Return the [x, y] coordinate for the center point of the cell that contains the specified text.  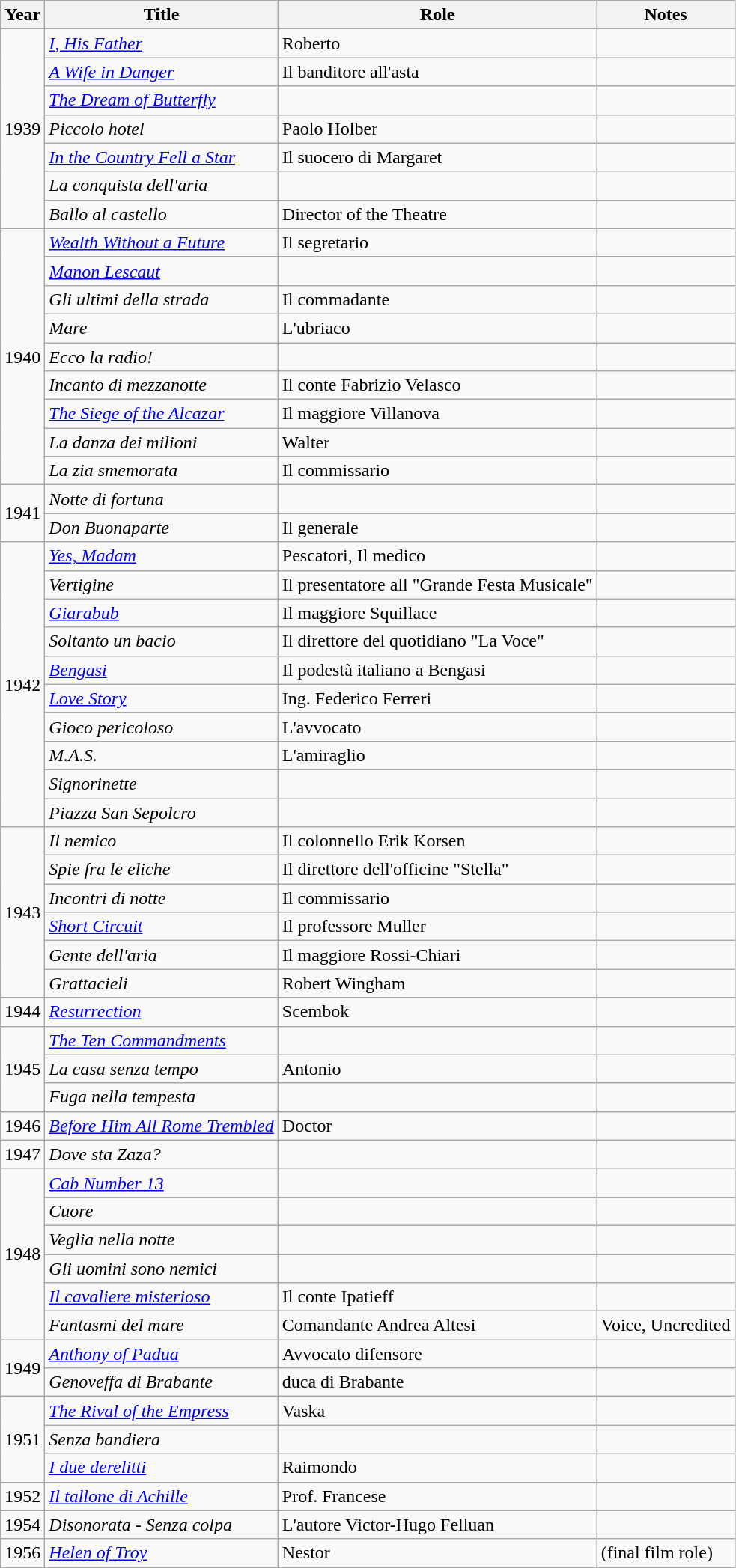
Il tallone di Achille [162, 1496]
Il generale [437, 528]
1942 [22, 684]
The Dream of Butterfly [162, 100]
Il maggiore Rossi-Chiari [437, 955]
Title [162, 15]
Manon Lescaut [162, 271]
Gli uomini sono nemici [162, 1269]
1947 [22, 1154]
Fuga nella tempesta [162, 1097]
Gente dell'aria [162, 955]
Piccolo hotel [162, 129]
Helen of Troy [162, 1553]
The Rival of the Empress [162, 1411]
Walter [437, 442]
Il banditore all'asta [437, 72]
Wealth Without a Future [162, 242]
Notes [666, 15]
1940 [22, 356]
Avvocato difensore [437, 1354]
M.A.S. [162, 755]
Il suocero di Margaret [437, 157]
Robert Wingham [437, 983]
Spie fra le eliche [162, 870]
Gli ultimi della strada [162, 299]
Mare [162, 328]
Nestor [437, 1553]
Incanto di mezzanotte [162, 385]
Il commadante [437, 299]
La casa senza tempo [162, 1069]
I, His Father [162, 43]
Il segretario [437, 242]
Genoveffa di Brabante [162, 1382]
Il direttore del quotidiano "La Voce" [437, 641]
La zia smemorata [162, 471]
Il cavaliere misterioso [162, 1297]
La danza dei milioni [162, 442]
Doctor [437, 1126]
Il conte Fabrizio Velasco [437, 385]
1954 [22, 1525]
L'ubriaco [437, 328]
1941 [22, 513]
Giarabub [162, 613]
I due derelitti [162, 1468]
1951 [22, 1439]
Prof. Francese [437, 1496]
1939 [22, 129]
Il maggiore Squillace [437, 613]
Il presentatore all "Grande Festa Musicale" [437, 585]
Ballo al castello [162, 214]
1943 [22, 912]
Il podestà italiano a Bengasi [437, 670]
duca di Brabante [437, 1382]
L'autore Victor-Hugo Felluan [437, 1525]
Ing. Federico Ferreri [437, 698]
Scembok [437, 1012]
Fantasmi del mare [162, 1326]
Vaska [437, 1411]
Comandante Andrea Altesi [437, 1326]
L'amiraglio [437, 755]
1945 [22, 1069]
Voice, Uncredited [666, 1326]
Piazza San Sepolcro [162, 812]
Roberto [437, 43]
L'avvocato [437, 727]
Dove sta Zaza? [162, 1154]
Cab Number 13 [162, 1183]
Bengasi [162, 670]
Director of the Theatre [437, 214]
Pescatori, Il medico [437, 556]
Grattacieli [162, 983]
Don Buonaparte [162, 528]
Soltanto un bacio [162, 641]
Veglia nella notte [162, 1239]
Short Circuit [162, 927]
Raimondo [437, 1468]
1952 [22, 1496]
Antonio [437, 1069]
Yes, Madam [162, 556]
Paolo Holber [437, 129]
Signorinette [162, 784]
1946 [22, 1126]
1956 [22, 1553]
A Wife in Danger [162, 72]
1948 [22, 1254]
1949 [22, 1368]
In the Country Fell a Star [162, 157]
(final film role) [666, 1553]
Resurrection [162, 1012]
Love Story [162, 698]
Gioco pericoloso [162, 727]
The Siege of the Alcazar [162, 414]
Il maggiore Villanova [437, 414]
Senza bandiera [162, 1439]
1944 [22, 1012]
Il colonnello Erik Korsen [437, 841]
Role [437, 15]
Before Him All Rome Trembled [162, 1126]
Incontri di notte [162, 898]
Year [22, 15]
Anthony of Padua [162, 1354]
Disonorata - Senza colpa [162, 1525]
Vertigine [162, 585]
La conquista dell'aria [162, 186]
Il direttore dell'officine "Stella" [437, 870]
Notte di fortuna [162, 499]
Il nemico [162, 841]
Ecco la radio! [162, 357]
Cuore [162, 1211]
Il professore Muller [437, 927]
Il conte Ipatieff [437, 1297]
The Ten Commandments [162, 1040]
